Identify which cell holds the provided text, then report its (X, Y) central coordinate. 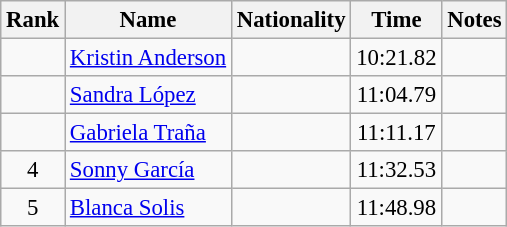
4 (33, 170)
11:04.79 (396, 95)
Notes (474, 20)
5 (33, 208)
Time (396, 20)
Name (148, 20)
Sonny García (148, 170)
Nationality (290, 20)
11:32.53 (396, 170)
Blanca Solis (148, 208)
11:11.17 (396, 133)
Rank (33, 20)
10:21.82 (396, 58)
11:48.98 (396, 208)
Gabriela Traña (148, 133)
Sandra López (148, 95)
Kristin Anderson (148, 58)
